Locate the cell with the specified text and output its (X, Y) center coordinate. 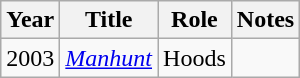
2003 (30, 58)
Year (30, 20)
Title (109, 20)
Notes (265, 20)
Role (195, 20)
Hoods (195, 58)
Manhunt (109, 58)
